Provide the [X, Y] coordinate of the cell's center where the given text is located.  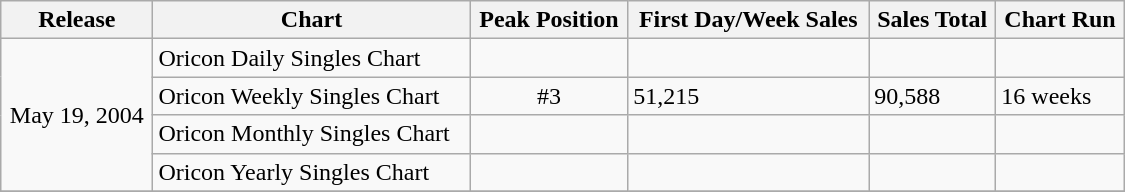
First Day/Week Sales [748, 20]
51,215 [748, 96]
#3 [549, 96]
Chart [312, 20]
Chart Run [1060, 20]
Oricon Weekly Singles Chart [312, 96]
May 19, 2004 [77, 115]
Oricon Yearly Singles Chart [312, 172]
Oricon Daily Singles Chart [312, 58]
Sales Total [932, 20]
Release [77, 20]
Oricon Monthly Singles Chart [312, 134]
16 weeks [1060, 96]
90,588 [932, 96]
Peak Position [549, 20]
